Return the (x, y) coordinate for the center point of the cell that contains the specified text.  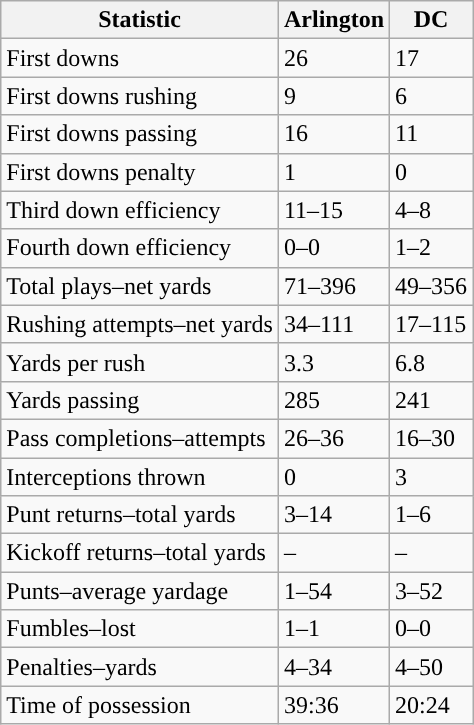
49–356 (432, 286)
11 (432, 134)
11–15 (334, 210)
1 (334, 172)
71–396 (334, 286)
First downs passing (140, 134)
34–111 (334, 324)
26 (334, 58)
16–30 (432, 438)
Third down efficiency (140, 210)
Rushing attempts–net yards (140, 324)
First downs penalty (140, 172)
3 (432, 477)
1–6 (432, 515)
Total plays–net yards (140, 286)
17–115 (432, 324)
Kickoff returns–total yards (140, 553)
4–50 (432, 667)
241 (432, 400)
4–8 (432, 210)
Statistic (140, 20)
4–34 (334, 667)
Yards passing (140, 400)
First downs (140, 58)
1–1 (334, 629)
Fourth down efficiency (140, 248)
Punts–average yardage (140, 591)
16 (334, 134)
Time of possession (140, 705)
39:36 (334, 705)
1–54 (334, 591)
3.3 (334, 362)
First downs rushing (140, 96)
Fumbles–lost (140, 629)
Pass completions–attempts (140, 438)
Interceptions thrown (140, 477)
26–36 (334, 438)
Punt returns–total yards (140, 515)
3–14 (334, 515)
Arlington (334, 20)
3–52 (432, 591)
6.8 (432, 362)
285 (334, 400)
9 (334, 96)
DC (432, 20)
Penalties–yards (140, 667)
6 (432, 96)
Yards per rush (140, 362)
20:24 (432, 705)
1–2 (432, 248)
17 (432, 58)
